Capture the cell that displays the provided text and extract its [x, y] central coordinate. 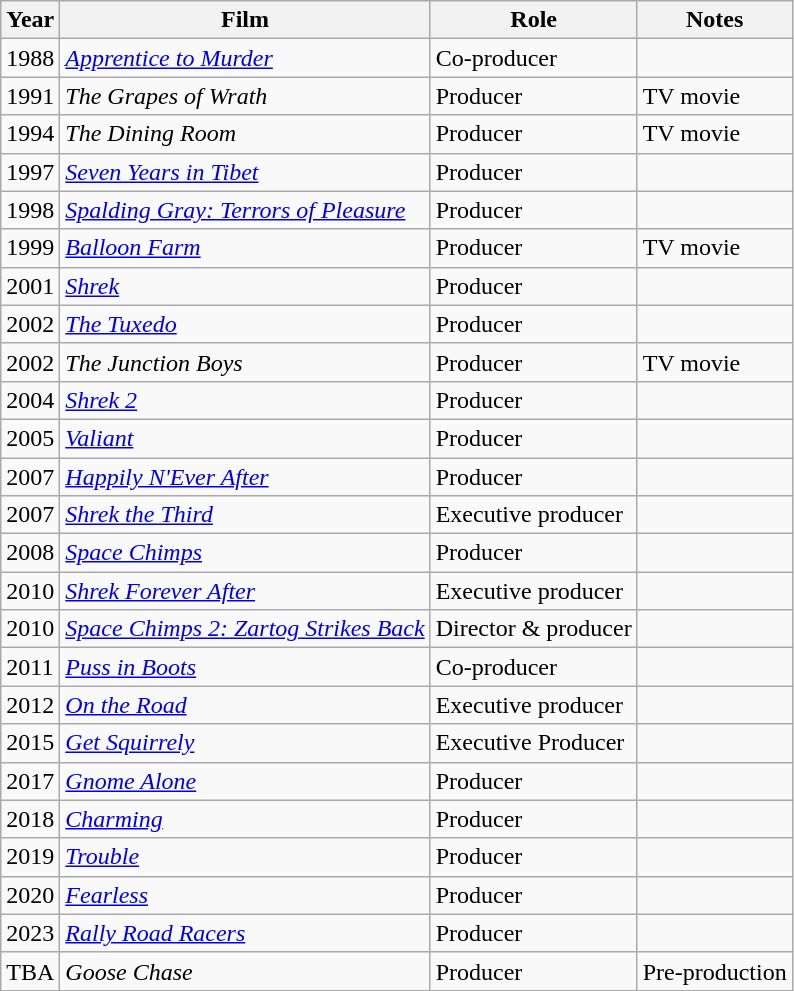
2005 [30, 438]
2020 [30, 895]
On the Road [245, 705]
Year [30, 20]
1998 [30, 210]
2023 [30, 933]
2017 [30, 781]
Fearless [245, 895]
Get Squirrely [245, 743]
Shrek Forever After [245, 591]
Charming [245, 819]
Gnome Alone [245, 781]
Valiant [245, 438]
Space Chimps [245, 553]
1988 [30, 58]
2015 [30, 743]
Balloon Farm [245, 248]
Shrek the Third [245, 515]
Film [245, 20]
Apprentice to Murder [245, 58]
2004 [30, 400]
1991 [30, 96]
The Junction Boys [245, 362]
1999 [30, 248]
Pre-production [714, 971]
The Grapes of Wrath [245, 96]
Trouble [245, 857]
1997 [30, 172]
2001 [30, 286]
Shrek [245, 286]
2019 [30, 857]
Spalding Gray: Terrors of Pleasure [245, 210]
The Tuxedo [245, 324]
2008 [30, 553]
Role [534, 20]
Rally Road Racers [245, 933]
2011 [30, 667]
Notes [714, 20]
Director & producer [534, 629]
2018 [30, 819]
Space Chimps 2: Zartog Strikes Back [245, 629]
Goose Chase [245, 971]
Shrek 2 [245, 400]
Seven Years in Tibet [245, 172]
Executive Producer [534, 743]
The Dining Room [245, 134]
Happily N'Ever After [245, 477]
Puss in Boots [245, 667]
TBA [30, 971]
1994 [30, 134]
2012 [30, 705]
